Identify which cell holds the provided text, then report its [x, y] central coordinate. 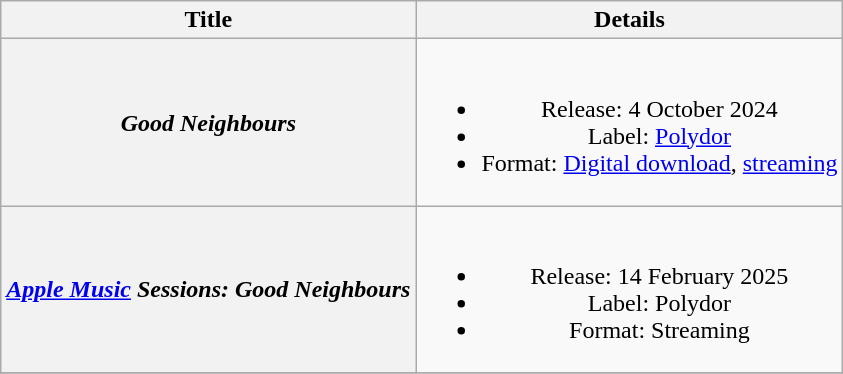
Release: 4 October 2024Label: PolydorFormat: Digital download, streaming [630, 122]
Title [208, 20]
Release: 14 February 2025Label: PolydorFormat: Streaming [630, 290]
Good Neighbours [208, 122]
Details [630, 20]
Apple Music Sessions: Good Neighbours [208, 290]
